Find where the given text appears and provide that cell's center as (X, Y) coordinate. 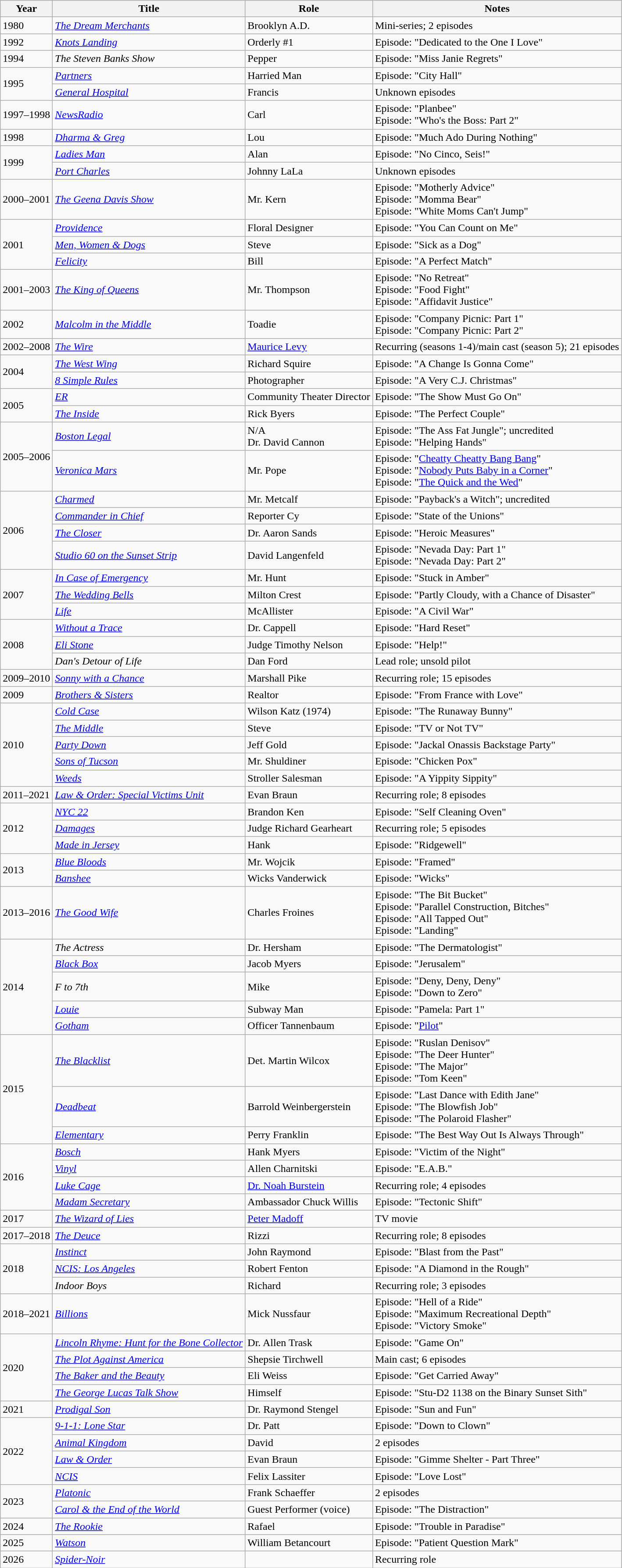
ER (149, 397)
Dr. Cappell (309, 628)
Mr. Shuldiner (309, 761)
Episode: "Partly Cloudy, with a Chance of Disaster" (497, 594)
Bosch (149, 1152)
Episode: "Ridgewell" (497, 845)
Notes (497, 9)
The Middle (149, 728)
Carol & the End of the World (149, 1509)
Orderly #1 (309, 42)
Episode: "Patient Question Mark" (497, 1543)
The Geena Davis Show (149, 199)
Dan Ford (309, 661)
Episode: "Love Lost" (497, 1476)
Title (149, 9)
Partners (149, 75)
The Steven Banks Show (149, 59)
Rizzi (309, 1236)
Photographer (309, 380)
Hank Myers (309, 1152)
Madam Secretary (149, 1202)
Episode: "Chicken Pox" (497, 761)
Episode: "The Best Way Out Is Always Through" (497, 1135)
Felicity (149, 261)
2006 (26, 530)
Episode: "E.A.B." (497, 1168)
Damages (149, 828)
Perry Franklin (309, 1135)
2026 (26, 1560)
Wilson Katz (1974) (309, 711)
Made in Jersey (149, 845)
Lincoln Rhyme: Hunt for the Bone Collector (149, 1343)
2009 (26, 695)
Episode: "Blast from the Past" (497, 1252)
9-1-1: Lone Star (149, 1426)
Episode: "A Change Is Gonna Come" (497, 364)
Episode: "The Show Must Go On" (497, 397)
2001–2003 (26, 290)
Mr. Thompson (309, 290)
William Betancourt (309, 1543)
Episode: "Framed" (497, 862)
2001 (26, 244)
Judge Timothy Nelson (309, 645)
Pepper (309, 59)
Spider-Noir (149, 1560)
2007 (26, 594)
Knots Landing (149, 42)
2002–2008 (26, 347)
Milton Crest (309, 594)
2008 (26, 645)
Episode: "Ruslan Denisov"Episode: "The Deer Hunter"Episode: "The Major"Episode: "Tom Keen" (497, 1061)
2002 (26, 325)
Animal Kingdom (149, 1443)
Wicks Vanderwick (309, 879)
Deadbeat (149, 1107)
Bill (309, 261)
NewsRadio (149, 115)
1998 (26, 137)
Episode: "Nevada Day: Part 1"Episode: "Nevada Day: Part 2" (497, 555)
The Actress (149, 947)
John Raymond (309, 1252)
Episode: "A Yippity Sippity" (497, 778)
Frank Schaeffer (309, 1493)
Episode: "Self Cleaning Oven" (497, 811)
McAllister (309, 611)
2013 (26, 870)
Episode: "From France with Love" (497, 695)
2004 (26, 372)
Gotham (149, 1026)
Role (309, 9)
Episode: "Tectonic Shift" (497, 1202)
Episode: "A Diamond in the Rough" (497, 1269)
Rafael (309, 1526)
Barrold Weinbergerstein (309, 1107)
Ladies Man (149, 154)
Charles Froines (309, 913)
Richard (309, 1286)
1992 (26, 42)
Platonic (149, 1493)
Lead role; unsold pilot (497, 661)
2014 (26, 987)
Rick Byers (309, 414)
2025 (26, 1543)
Dr. Noah Burstein (309, 1185)
Officer Tannenbaum (309, 1026)
Episode: "A Civil War" (497, 611)
TV movie (497, 1218)
Indoor Boys (149, 1286)
N/ADr. David Cannon (309, 436)
Allen Charnitski (309, 1168)
Life (149, 611)
Mr. Hunt (309, 578)
Dr. Allen Trask (309, 1343)
Episode: "Gimme Shelter - Part Three" (497, 1459)
Episode: "Jackal Onassis Backstage Party" (497, 745)
2016 (26, 1177)
Toadie (309, 325)
Recurring role; 3 episodes (497, 1286)
Episode: "Stuck in Amber" (497, 578)
The Blacklist (149, 1061)
Episode: "Down to Clown" (497, 1426)
Louie (149, 1009)
2012 (26, 828)
Ambassador Chuck Willis (309, 1202)
2017 (26, 1218)
The Closer (149, 532)
Stroller Salesman (309, 778)
Episode: "The Runaway Bunny" (497, 711)
Episode: "Jerusalem" (497, 964)
Recurring role; 15 episodes (497, 678)
Veronica Mars (149, 471)
Recurring role; 4 episodes (497, 1185)
2017–2018 (26, 1236)
The Deuce (149, 1236)
Episode: "Much Ado During Nothing" (497, 137)
NCIS (149, 1476)
Recurring role (497, 1560)
The Rookie (149, 1526)
2010 (26, 745)
The Wedding Bells (149, 594)
Episode: "Heroic Measures" (497, 532)
Episode: "Stu-D2 1138 on the Binary Sunset Sith" (497, 1393)
Episode: "A Perfect Match" (497, 261)
Elementary (149, 1135)
Marshall Pike (309, 678)
Floral Designer (309, 228)
Charmed (149, 499)
NYC 22 (149, 811)
Commander in Chief (149, 516)
Mick Nussfaur (309, 1314)
Episode: "Deny, Deny, Deny"Episode: "Down to Zero" (497, 987)
Law & Order (149, 1459)
8 Simple Rules (149, 380)
Jeff Gold (309, 745)
Shepsie Tirchwell (309, 1359)
Men, Women & Dogs (149, 244)
Judge Richard Gearheart (309, 828)
Brooklyn A.D. (309, 25)
Episode: "Last Dance with Edith Jane"Episode: "The Blowfish Job"Episode: "The Polaroid Flasher" (497, 1107)
The Wizard of Lies (149, 1218)
Dr. Hersham (309, 947)
Johnny LaLa (309, 171)
Eli Stone (149, 645)
Episode: "Dedicated to the One I Love" (497, 42)
Recurring role; 5 episodes (497, 828)
Studio 60 on the Sunset Strip (149, 555)
Mike (309, 987)
Mr. Pope (309, 471)
Dr. Raymond Stengel (309, 1409)
Mini-series; 2 episodes (497, 25)
Instinct (149, 1252)
2005 (26, 405)
Main cast; 6 episodes (497, 1359)
Episode: "Hell of a Ride"Episode: "Maximum Recreational Depth"Episode: "Victory Smoke" (497, 1314)
Episode: "State of the Unions" (497, 516)
Episode: "City Hall" (497, 75)
2022 (26, 1451)
2023 (26, 1501)
Weeds (149, 778)
Episode: "Payback's a Witch"; uncredited (497, 499)
Sons of Tucson (149, 761)
Episode: "Game On" (497, 1343)
1994 (26, 59)
Dan's Detour of Life (149, 661)
Year (26, 9)
Mr. Wojcik (309, 862)
The Baker and the Beauty (149, 1376)
Community Theater Director (309, 397)
Episode: "Motherly Advice"Episode: "Momma Bear"Episode: "White Moms Can't Jump" (497, 199)
The George Lucas Talk Show (149, 1393)
Episode: "You Can Count on Me" (497, 228)
Without a Trace (149, 628)
Black Box (149, 964)
Episode: "A Very C.J. Christmas" (497, 380)
Alan (309, 154)
Episode: "The Dermatologist" (497, 947)
Episode: "Miss Janie Regrets" (497, 59)
Recurring (seasons 1-4)/main cast (season 5); 21 episodes (497, 347)
Himself (309, 1393)
Eli Weiss (309, 1376)
General Hospital (149, 92)
Episode: "No Retreat"Episode: "Food Fight"Episode: "Affidavit Justice" (497, 290)
The West Wing (149, 364)
2009–2010 (26, 678)
Episode: "Victim of the Night" (497, 1152)
Brandon Ken (309, 811)
Det. Martin Wilcox (309, 1061)
2013–2016 (26, 913)
Episode: "Trouble in Paradise" (497, 1526)
Mr. Metcalf (309, 499)
Peter Madoff (309, 1218)
2000–2001 (26, 199)
The Inside (149, 414)
Malcolm in the Middle (149, 325)
Harried Man (309, 75)
Guest Performer (voice) (309, 1509)
2018 (26, 1269)
Episode: "The Ass Fat Jungle"; uncreditedEpisode: "Helping Hands" (497, 436)
Banshee (149, 879)
Party Down (149, 745)
Episode: "TV or Not TV" (497, 728)
F to 7th (149, 987)
Dr. Aaron Sands (309, 532)
Episode: "Wicks" (497, 879)
2005–2006 (26, 456)
1995 (26, 84)
2018–2021 (26, 1314)
2020 (26, 1368)
Episode: "Hard Reset" (497, 628)
NCIS: Los Angeles (149, 1269)
Robert Fenton (309, 1269)
Brothers & Sisters (149, 695)
Episode: "Get Carried Away" (497, 1376)
Episode: "The Distraction" (497, 1509)
Episode: "The Bit Bucket"Episode: "Parallel Construction, Bitches"Episode: "All Tapped Out"Episode: "Landing" (497, 913)
2024 (26, 1526)
Episode: "Pamela: Part 1" (497, 1009)
Cold Case (149, 711)
Vinyl (149, 1168)
David (309, 1443)
Realtor (309, 695)
Reporter Cy (309, 516)
Episode: "Pilot" (497, 1026)
Hank (309, 845)
The Wire (149, 347)
2011–2021 (26, 795)
Lou (309, 137)
Episode: "Sun and Fun" (497, 1409)
Felix Lassiter (309, 1476)
In Case of Emergency (149, 578)
The King of Queens (149, 290)
Episode: "The Perfect Couple" (497, 414)
Episode: "No Cinco, Seis!" (497, 154)
Maurice Levy (309, 347)
Port Charles (149, 171)
Sonny with a Chance (149, 678)
Luke Cage (149, 1185)
2015 (26, 1089)
Blue Bloods (149, 862)
Billions (149, 1314)
David Langenfeld (309, 555)
Episode: "Cheatty Cheatty Bang Bang"Episode: "Nobody Puts Baby in a Corner"Episode: "The Quick and the Wed" (497, 471)
The Good Wife (149, 913)
Episode: "Company Picnic: Part 1"Episode: "Company Picnic: Part 2" (497, 325)
Subway Man (309, 1009)
Richard Squire (309, 364)
The Plot Against America (149, 1359)
The Dream Merchants (149, 25)
Law & Order: Special Victims Unit (149, 795)
Dr. Patt (309, 1426)
Providence (149, 228)
Episode: "Planbee"Episode: "Who's the Boss: Part 2" (497, 115)
1980 (26, 25)
Watson (149, 1543)
Dharma & Greg (149, 137)
Jacob Myers (309, 964)
Carl (309, 115)
1999 (26, 162)
Prodigal Son (149, 1409)
Episode: "Sick as a Dog" (497, 244)
Episode: "Help!" (497, 645)
1997–1998 (26, 115)
2021 (26, 1409)
Mr. Kern (309, 199)
Boston Legal (149, 436)
Francis (309, 92)
